Capture the cell that displays the provided text and extract its (X, Y) central coordinate. 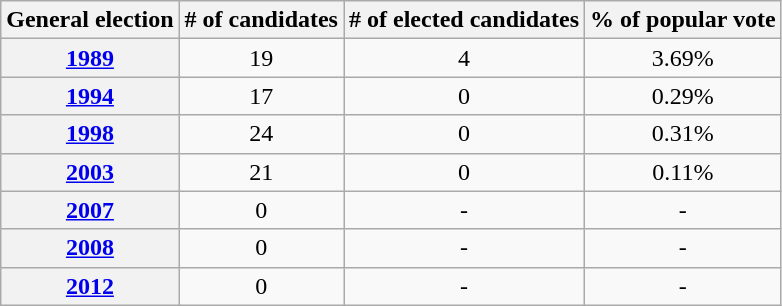
24 (261, 134)
17 (261, 96)
0.11% (684, 172)
# of candidates (261, 20)
% of popular vote (684, 20)
21 (261, 172)
3.69% (684, 58)
General election (90, 20)
1994 (90, 96)
2008 (90, 248)
4 (464, 58)
1998 (90, 134)
2012 (90, 286)
0.31% (684, 134)
1989 (90, 58)
2007 (90, 210)
# of elected candidates (464, 20)
19 (261, 58)
0.29% (684, 96)
2003 (90, 172)
